Identify which cell holds the provided text, then report its [x, y] central coordinate. 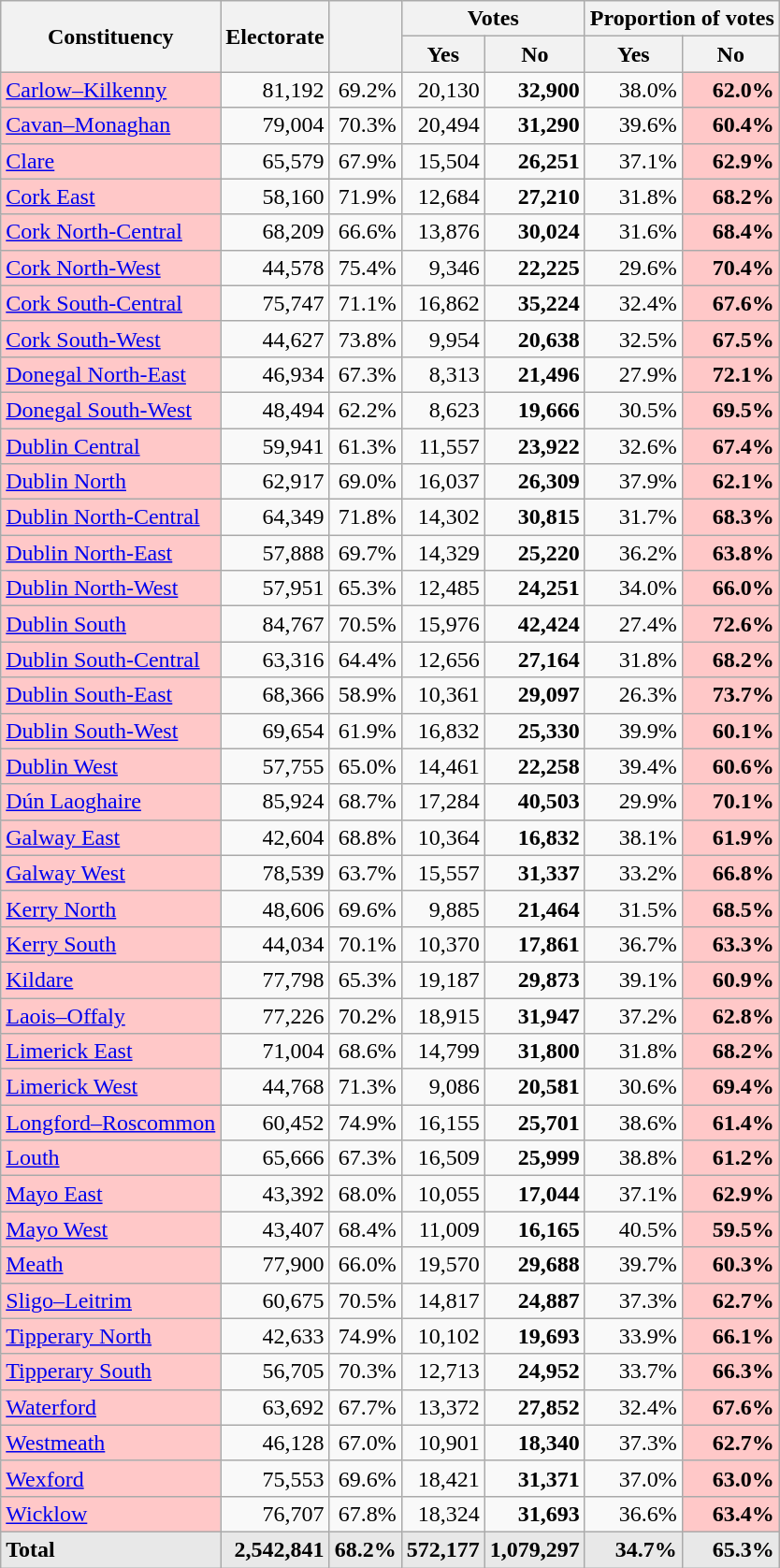
39.1% [633, 980]
Dublin North-East [110, 553]
Kildare [110, 980]
71.1% [365, 303]
33.9% [633, 1336]
36.2% [633, 553]
Dublin North-West [110, 588]
59.5% [730, 1229]
43,392 [275, 1194]
Dublin North-Central [110, 517]
60.6% [730, 766]
12,713 [443, 1372]
2,542,841 [275, 1549]
27.4% [633, 624]
11,009 [443, 1229]
Galway East [110, 837]
16,165 [535, 1229]
15,557 [443, 873]
38.1% [633, 837]
33.2% [633, 873]
Waterford [110, 1407]
18,421 [443, 1478]
68.3% [730, 517]
68,366 [275, 695]
11,557 [443, 446]
29,688 [535, 1265]
63.3% [730, 944]
Cavan–Monaghan [110, 125]
21,496 [535, 374]
66.3% [730, 1372]
Clare [110, 161]
Westmeath [110, 1443]
60.1% [730, 731]
15,504 [443, 161]
70.2% [365, 1015]
68.8% [365, 837]
70.4% [730, 268]
9,954 [443, 339]
62.1% [730, 482]
Tipperary South [110, 1372]
Dublin Central [110, 446]
67.4% [730, 446]
9,885 [443, 908]
46,128 [275, 1443]
31,800 [535, 1052]
Total [110, 1549]
42,604 [275, 837]
63,316 [275, 660]
13,876 [443, 232]
77,226 [275, 1015]
12,656 [443, 660]
36.7% [633, 944]
Electorate [275, 36]
63.7% [365, 873]
27.9% [633, 374]
17,861 [535, 944]
17,284 [443, 802]
Tipperary North [110, 1336]
27,210 [535, 196]
26,251 [535, 161]
40.5% [633, 1229]
78,539 [275, 873]
Carlow–Kilkenny [110, 90]
14,302 [443, 517]
58.9% [365, 695]
38.8% [633, 1158]
37.9% [633, 482]
Cork North-Central [110, 232]
71.9% [365, 196]
Votes [493, 19]
39.9% [633, 731]
29.6% [633, 268]
71,004 [275, 1052]
14,329 [443, 553]
12,485 [443, 588]
Mayo West [110, 1229]
14,461 [443, 766]
10,364 [443, 837]
25,220 [535, 553]
29.9% [633, 802]
76,707 [275, 1514]
63.0% [730, 1478]
69,654 [275, 731]
68.0% [365, 1194]
66.8% [730, 873]
24,887 [535, 1300]
69.2% [365, 90]
57,888 [275, 553]
57,951 [275, 588]
21,464 [535, 908]
61.4% [730, 1123]
84,767 [275, 624]
37.0% [633, 1478]
24,952 [535, 1372]
36.6% [633, 1514]
Galway West [110, 873]
31,693 [535, 1514]
60,675 [275, 1300]
48,606 [275, 908]
22,258 [535, 766]
62.8% [730, 1015]
27,164 [535, 660]
38.0% [633, 90]
79,004 [275, 125]
65,666 [275, 1158]
Dublin South [110, 624]
20,130 [443, 90]
Limerick East [110, 1052]
Cork South-Central [110, 303]
63.4% [730, 1514]
20,638 [535, 339]
67.5% [730, 339]
37.2% [633, 1015]
75.4% [365, 268]
44,627 [275, 339]
44,034 [275, 944]
61.3% [365, 446]
9,346 [443, 268]
Dublin South-East [110, 695]
24,251 [535, 588]
30.6% [633, 1087]
63,692 [275, 1407]
66.6% [365, 232]
15,976 [443, 624]
19,693 [535, 1336]
75,553 [275, 1478]
39.6% [633, 125]
32.6% [633, 446]
60.4% [730, 125]
16,037 [443, 482]
81,192 [275, 90]
14,817 [443, 1300]
23,922 [535, 446]
Laois–Offaly [110, 1015]
48,494 [275, 410]
16,509 [443, 1158]
46,934 [275, 374]
Kerry South [110, 944]
34.0% [633, 588]
Donegal South-West [110, 410]
57,755 [275, 766]
67.8% [365, 1514]
60,452 [275, 1123]
13,372 [443, 1407]
20,494 [443, 125]
10,901 [443, 1443]
10,361 [443, 695]
31,290 [535, 125]
Donegal North-East [110, 374]
Dublin South-Central [110, 660]
42,633 [275, 1336]
64,349 [275, 517]
26.3% [633, 695]
71.8% [365, 517]
39.4% [633, 766]
Constituency [110, 36]
16,155 [443, 1123]
68.6% [365, 1052]
56,705 [275, 1372]
22,225 [535, 268]
68,209 [275, 232]
26,309 [535, 482]
60.3% [730, 1265]
40,503 [535, 802]
Wicklow [110, 1514]
18,915 [443, 1015]
Proportion of votes [682, 19]
25,701 [535, 1123]
Limerick West [110, 1087]
Cork South-West [110, 339]
43,407 [275, 1229]
34.7% [633, 1549]
27,852 [535, 1407]
69.5% [730, 410]
60.9% [730, 980]
72.1% [730, 374]
85,924 [275, 802]
Louth [110, 1158]
63.8% [730, 553]
Cork East [110, 196]
29,873 [535, 980]
67.0% [365, 1443]
9,086 [443, 1087]
10,055 [443, 1194]
62.0% [730, 90]
1,079,297 [535, 1549]
67.7% [365, 1407]
Dublin South-West [110, 731]
69.4% [730, 1087]
35,224 [535, 303]
30,815 [535, 517]
77,798 [275, 980]
31,337 [535, 873]
31,947 [535, 1015]
12,684 [443, 196]
72.6% [730, 624]
19,666 [535, 410]
68.7% [365, 802]
62.2% [365, 410]
Meath [110, 1265]
44,578 [275, 268]
Dublin North [110, 482]
65,579 [275, 161]
29,097 [535, 695]
572,177 [443, 1549]
10,102 [443, 1336]
42,424 [535, 624]
73.8% [365, 339]
20,581 [535, 1087]
Kerry North [110, 908]
58,160 [275, 196]
71.3% [365, 1087]
59,941 [275, 446]
44,768 [275, 1087]
67.9% [365, 161]
62,917 [275, 482]
61.2% [730, 1158]
73.7% [730, 695]
69.7% [365, 553]
31.7% [633, 517]
Mayo East [110, 1194]
8,313 [443, 374]
30.5% [633, 410]
8,623 [443, 410]
77,900 [275, 1265]
18,324 [443, 1514]
14,799 [443, 1052]
Longford–Roscommon [110, 1123]
69.0% [365, 482]
16,862 [443, 303]
32,900 [535, 90]
Dún Laoghaire [110, 802]
75,747 [275, 303]
33.7% [633, 1372]
18,340 [535, 1443]
31,371 [535, 1478]
31.5% [633, 908]
19,570 [443, 1265]
25,999 [535, 1158]
68.5% [730, 908]
31.6% [633, 232]
Dublin West [110, 766]
39.7% [633, 1265]
25,330 [535, 731]
30,024 [535, 232]
64.4% [365, 660]
19,187 [443, 980]
17,044 [535, 1194]
66.1% [730, 1336]
Cork North-West [110, 268]
32.5% [633, 339]
38.6% [633, 1123]
65.0% [365, 766]
10,370 [443, 944]
Wexford [110, 1478]
Sligo–Leitrim [110, 1300]
